Output the [x, y] coordinate of the center of the cell containing the given text.  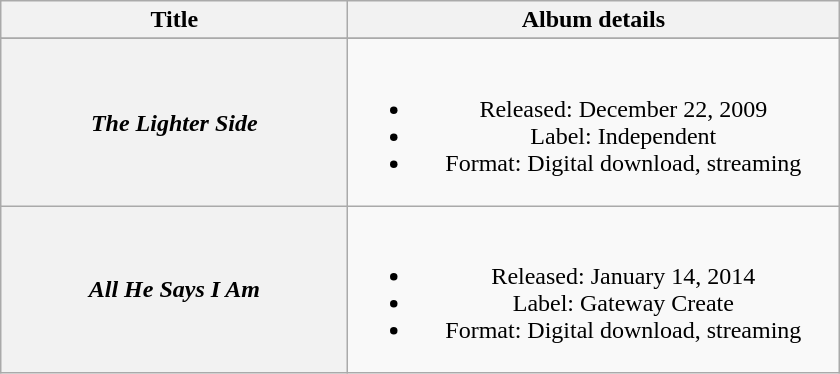
Released: December 22, 2009Label: IndependentFormat: Digital download, streaming [594, 122]
All He Says I Am [174, 290]
The Lighter Side [174, 122]
Released: January 14, 2014Label: Gateway CreateFormat: Digital download, streaming [594, 290]
Title [174, 20]
Album details [594, 20]
